Capture the cell that displays the provided text and extract its (X, Y) central coordinate. 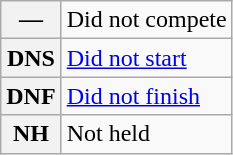
Not held (146, 134)
NH (31, 134)
DNS (31, 58)
— (31, 20)
Did not finish (146, 96)
Did not start (146, 58)
Did not compete (146, 20)
DNF (31, 96)
